Output the [X, Y] coordinate of the center of the cell containing the given text.  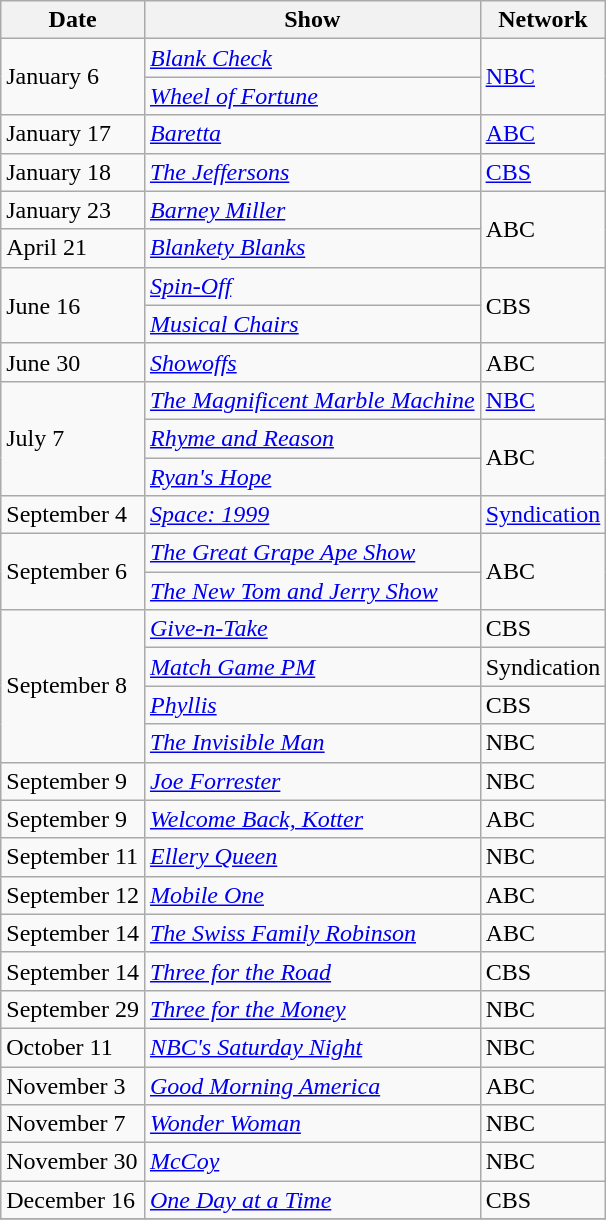
Network [543, 20]
November 7 [73, 1124]
Welcome Back, Kotter [312, 819]
September 8 [73, 686]
Wheel of Fortune [312, 96]
The Great Grape Ape Show [312, 553]
The Swiss Family Robinson [312, 933]
September 12 [73, 895]
November 3 [73, 1085]
July 7 [73, 438]
Three for the Road [312, 971]
The New Tom and Jerry Show [312, 591]
Show [312, 20]
October 11 [73, 1047]
Match Game PM [312, 667]
Ryan's Hope [312, 477]
One Day at a Time [312, 1200]
June 16 [73, 305]
The Invisible Man [312, 743]
Rhyme and Reason [312, 438]
November 30 [73, 1162]
The Magnificent Marble Machine [312, 400]
Spin-Off [312, 286]
Mobile One [312, 895]
Wonder Woman [312, 1124]
January 23 [73, 210]
Ellery Queen [312, 857]
Musical Chairs [312, 324]
The Jeffersons [312, 172]
December 16 [73, 1200]
Blankety Blanks [312, 248]
Date [73, 20]
January 6 [73, 77]
Three for the Money [312, 1009]
Space: 1999 [312, 515]
January 18 [73, 172]
Baretta [312, 134]
September 11 [73, 857]
Showoffs [312, 362]
Blank Check [312, 58]
NBC's Saturday Night [312, 1047]
Phyllis [312, 705]
Give-n-Take [312, 629]
September 6 [73, 572]
June 30 [73, 362]
Barney Miller [312, 210]
September 4 [73, 515]
McCoy [312, 1162]
September 29 [73, 1009]
April 21 [73, 248]
January 17 [73, 134]
Joe Forrester [312, 781]
Good Morning America [312, 1085]
